From the cell containing the given text, extract its center point as (x, y) coordinate. 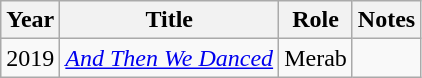
Role (316, 20)
And Then We Danced (170, 58)
2019 (30, 58)
Notes (386, 20)
Merab (316, 58)
Year (30, 20)
Title (170, 20)
